Find where the given text appears and provide that cell's center as [X, Y] coordinate. 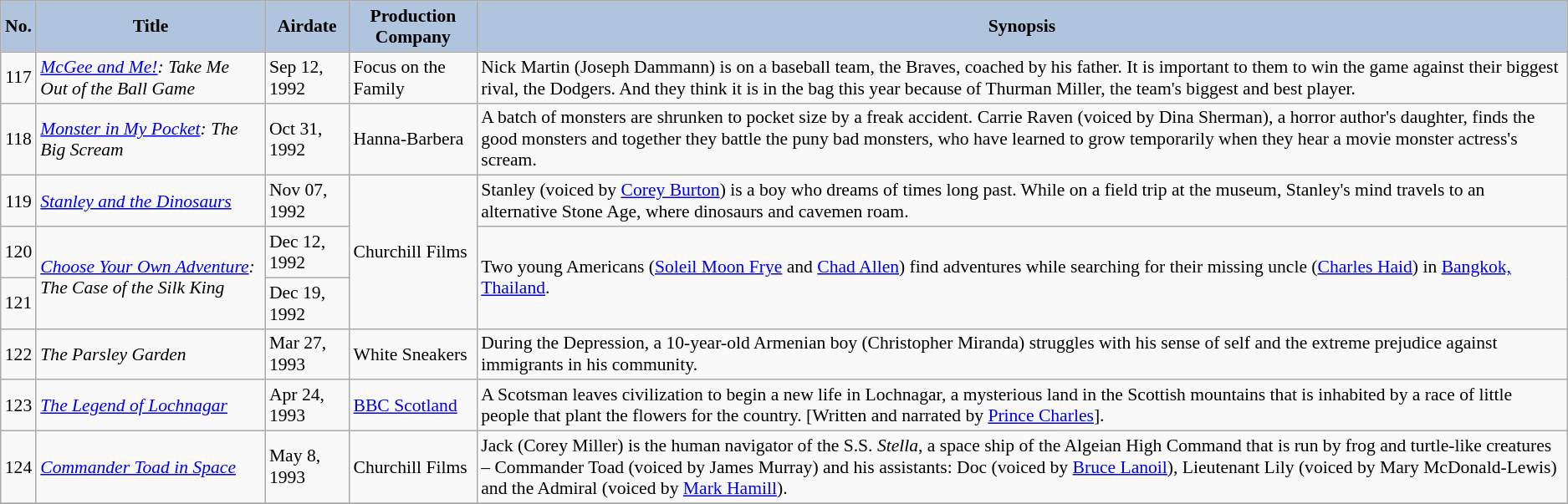
The Parsley Garden [151, 354]
124 [18, 468]
120 [18, 252]
White Sneakers [413, 354]
118 [18, 139]
Choose Your Own Adventure: The Case of the Silk King [151, 277]
Dec 12, 1992 [308, 252]
Title [151, 27]
Focus on the Family [413, 77]
Commander Toad in Space [151, 468]
May 8, 1993 [308, 468]
Apr 24, 1993 [308, 406]
123 [18, 406]
Stanley and the Dinosaurs [151, 201]
BBC Scotland [413, 406]
117 [18, 77]
Synopsis [1022, 27]
119 [18, 201]
Sep 12, 1992 [308, 77]
Hanna-Barbera [413, 139]
Production Company [413, 27]
Monster in My Pocket: The Big Scream [151, 139]
No. [18, 27]
122 [18, 354]
Airdate [308, 27]
Oct 31, 1992 [308, 139]
Mar 27, 1993 [308, 354]
121 [18, 303]
McGee and Me!: Take Me Out of the Ball Game [151, 77]
Nov 07, 1992 [308, 201]
The Legend of Lochnagar [151, 406]
Dec 19, 1992 [308, 303]
Two young Americans (Soleil Moon Frye and Chad Allen) find adventures while searching for their missing uncle (Charles Haid) in Bangkok, Thailand. [1022, 277]
